Output the (x, y) coordinate of the center of the cell containing the given text.  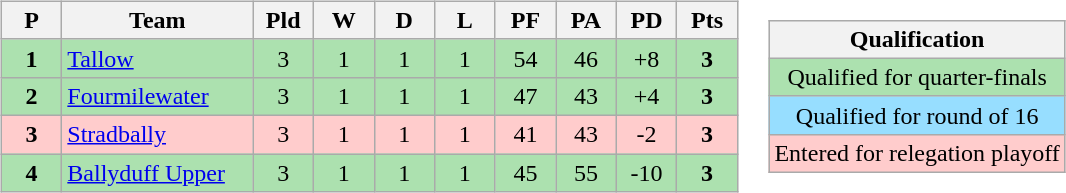
Qualified for quarter-finals (918, 77)
Fourmilewater (158, 96)
Ballyduff Upper (158, 173)
Tallow (158, 58)
Pts (708, 20)
PF (526, 20)
PA (586, 20)
Qualification (918, 39)
+4 (646, 96)
W (344, 20)
P (32, 20)
L (466, 20)
Qualified for round of 16 (918, 115)
-10 (646, 173)
Pld (284, 20)
41 (526, 134)
Entered for relegation playoff (918, 153)
2 (32, 96)
Stradbally (158, 134)
46 (586, 58)
54 (526, 58)
4 (32, 173)
45 (526, 173)
Team (158, 20)
D (404, 20)
+8 (646, 58)
55 (586, 173)
47 (526, 96)
-2 (646, 134)
PD (646, 20)
